Pinpoint the cell where the given text exists, returning its (x, y) midpoint coordinate. 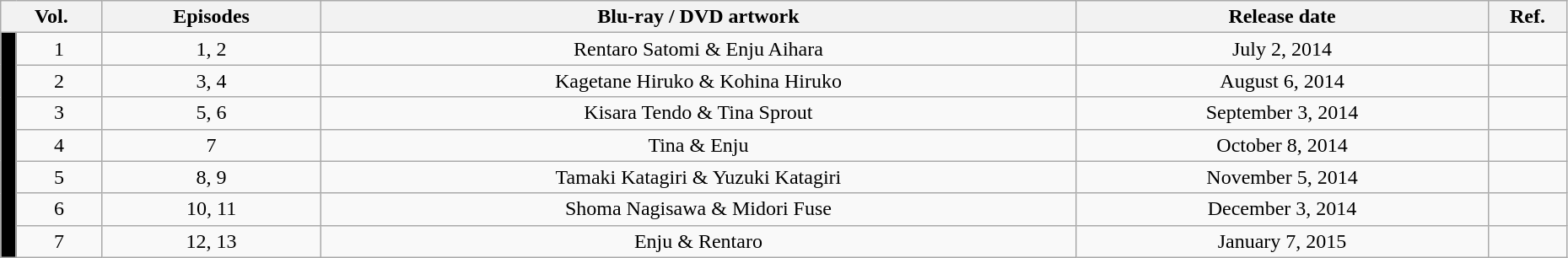
Blu-ray / DVD artwork (698, 17)
1, 2 (212, 49)
Enju & Rentaro (698, 241)
Shoma Nagisawa & Midori Fuse (698, 209)
3 (59, 113)
5 (59, 177)
1 (59, 49)
September 3, 2014 (1282, 113)
Release date (1282, 17)
8, 9 (212, 177)
Tamaki Katagiri & Yuzuki Katagiri (698, 177)
5, 6 (212, 113)
Kisara Tendo & Tina Sprout (698, 113)
10, 11 (212, 209)
12, 13 (212, 241)
Ref. (1528, 17)
January 7, 2015 (1282, 241)
4 (59, 145)
October 8, 2014 (1282, 145)
July 2, 2014 (1282, 49)
August 6, 2014 (1282, 81)
Episodes (212, 17)
Vol. (51, 17)
3, 4 (212, 81)
Kagetane Hiruko & Kohina Hiruko (698, 81)
Rentaro Satomi & Enju Aihara (698, 49)
Tina & Enju (698, 145)
November 5, 2014 (1282, 177)
6 (59, 209)
December 3, 2014 (1282, 209)
2 (59, 81)
